Locate the cell with the specified text and output its (X, Y) center coordinate. 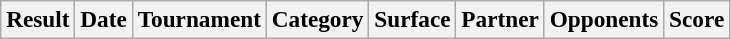
Date (104, 19)
Category (318, 19)
Tournament (199, 19)
Score (697, 19)
Opponents (604, 19)
Result (38, 19)
Surface (412, 19)
Partner (500, 19)
